Pinpoint the cell where the given text exists, returning its [x, y] midpoint coordinate. 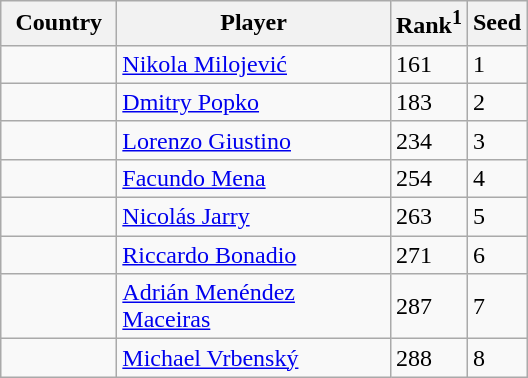
161 [428, 64]
7 [496, 306]
263 [428, 217]
1 [496, 64]
Country [59, 24]
Nikola Milojević [254, 64]
Adrián Menéndez Maceiras [254, 306]
Lorenzo Giustino [254, 140]
3 [496, 140]
Rank1 [428, 24]
Player [254, 24]
234 [428, 140]
8 [496, 358]
Riccardo Bonadio [254, 255]
287 [428, 306]
Seed [496, 24]
254 [428, 178]
Facundo Mena [254, 178]
6 [496, 255]
Nicolás Jarry [254, 217]
Dmitry Popko [254, 102]
Michael Vrbenský [254, 358]
4 [496, 178]
183 [428, 102]
5 [496, 217]
288 [428, 358]
271 [428, 255]
2 [496, 102]
